Extract the [X, Y] coordinate from the center of the cell holding the provided text.  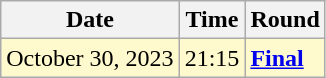
Time [212, 20]
Date [90, 20]
Round [285, 20]
Final [285, 58]
21:15 [212, 58]
October 30, 2023 [90, 58]
